From the cell containing the given text, extract its center point as [X, Y] coordinate. 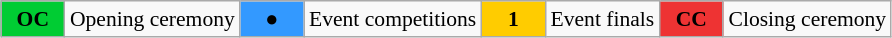
OC [33, 19]
● [272, 19]
Event finals [602, 19]
Event competitions [392, 19]
Opening ceremony [152, 19]
Closing ceremony [807, 19]
CC [691, 19]
1 [513, 19]
